Capture the cell that displays the provided text and extract its [X, Y] central coordinate. 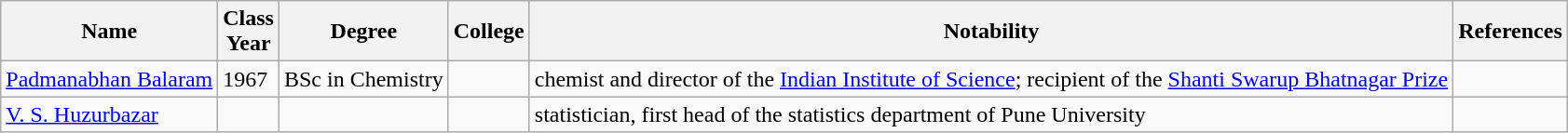
1967 [249, 79]
statistician, first head of the statistics department of Pune University [991, 114]
References [1511, 32]
BSc in Chemistry [363, 79]
Notability [991, 32]
ClassYear [249, 32]
Degree [363, 32]
Name [110, 32]
College [488, 32]
V. S. Huzurbazar [110, 114]
chemist and director of the Indian Institute of Science; recipient of the Shanti Swarup Bhatnagar Prize [991, 79]
Padmanabhan Balaram [110, 79]
